Search for the cell housing the specified text and yield its [X, Y] center coordinate. 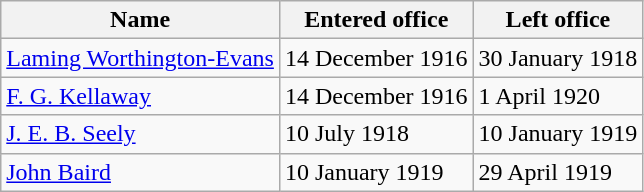
J. E. B. Seely [140, 134]
Entered office [376, 20]
Laming Worthington-Evans [140, 58]
10 July 1918 [376, 134]
Name [140, 20]
29 April 1919 [558, 172]
30 January 1918 [558, 58]
John Baird [140, 172]
F. G. Kellaway [140, 96]
1 April 1920 [558, 96]
Left office [558, 20]
